Output the (X, Y) coordinate of the center of the cell containing the given text.  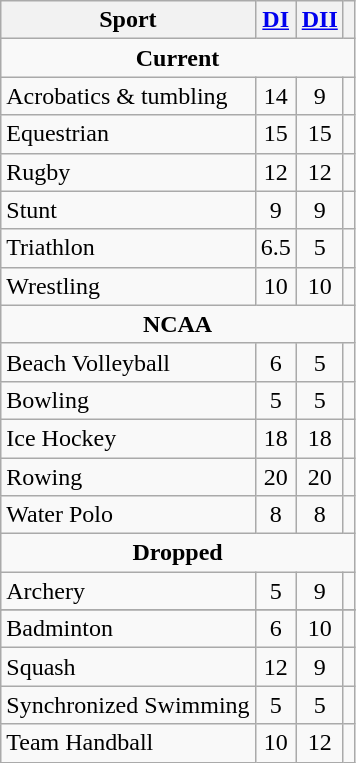
14 (276, 96)
Rugby (128, 172)
Beach Volleyball (128, 362)
Rowing (128, 477)
Squash (128, 667)
Sport (128, 20)
Current (178, 58)
Archery (128, 591)
Badminton (128, 629)
Triathlon (128, 248)
Water Polo (128, 515)
Equestrian (128, 134)
Team Handball (128, 743)
6.5 (276, 248)
Wrestling (128, 286)
Stunt (128, 210)
Dropped (178, 553)
NCAA (178, 324)
Ice Hockey (128, 438)
DI (276, 20)
Acrobatics & tumbling (128, 96)
Bowling (128, 400)
Synchronized Swimming (128, 705)
DII (320, 20)
